From the cell containing the given text, extract its center point as (X, Y) coordinate. 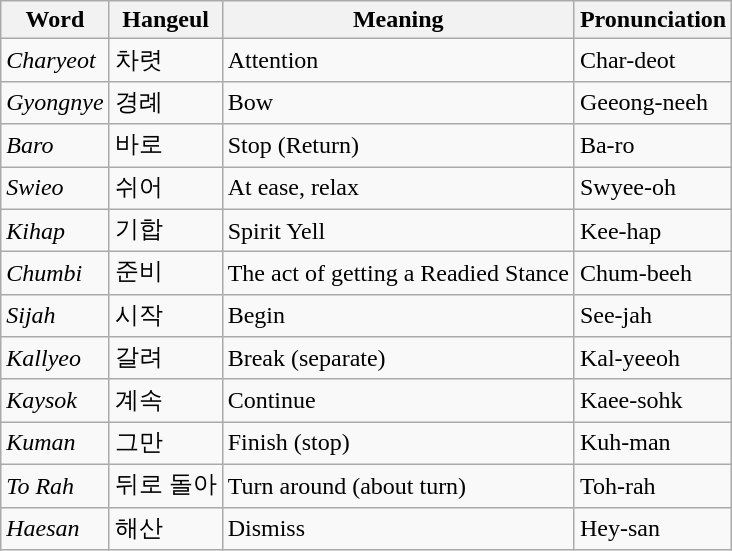
Begin (398, 316)
Word (55, 20)
Attention (398, 60)
Haesan (55, 528)
기합 (166, 230)
The act of getting a Readied Stance (398, 274)
Bow (398, 102)
Kuman (55, 444)
Spirit Yell (398, 230)
Kaee-sohk (652, 400)
Geeong-neeh (652, 102)
Break (separate) (398, 358)
경례 (166, 102)
Sijah (55, 316)
Stop (Return) (398, 146)
Gyongnye (55, 102)
Swyee-oh (652, 188)
Meaning (398, 20)
Kallyeo (55, 358)
쉬어 (166, 188)
해산 (166, 528)
계속 (166, 400)
Hangeul (166, 20)
시작 (166, 316)
Kaysok (55, 400)
Toh-rah (652, 486)
Chumbi (55, 274)
Kee-hap (652, 230)
준비 (166, 274)
Ba-ro (652, 146)
바로 (166, 146)
Turn around (about turn) (398, 486)
At ease, relax (398, 188)
뒤로 돌아 (166, 486)
Continue (398, 400)
Chum-beeh (652, 274)
See-jah (652, 316)
Dismiss (398, 528)
Kal-yeeoh (652, 358)
Pronunciation (652, 20)
Baro (55, 146)
Charyeot (55, 60)
Kuh-man (652, 444)
갈려 (166, 358)
그만 (166, 444)
Swieo (55, 188)
To Rah (55, 486)
Hey-san (652, 528)
차렷 (166, 60)
Char-deot (652, 60)
Kihap (55, 230)
Finish (stop) (398, 444)
